Output the [x, y] coordinate of the center of the cell containing the given text.  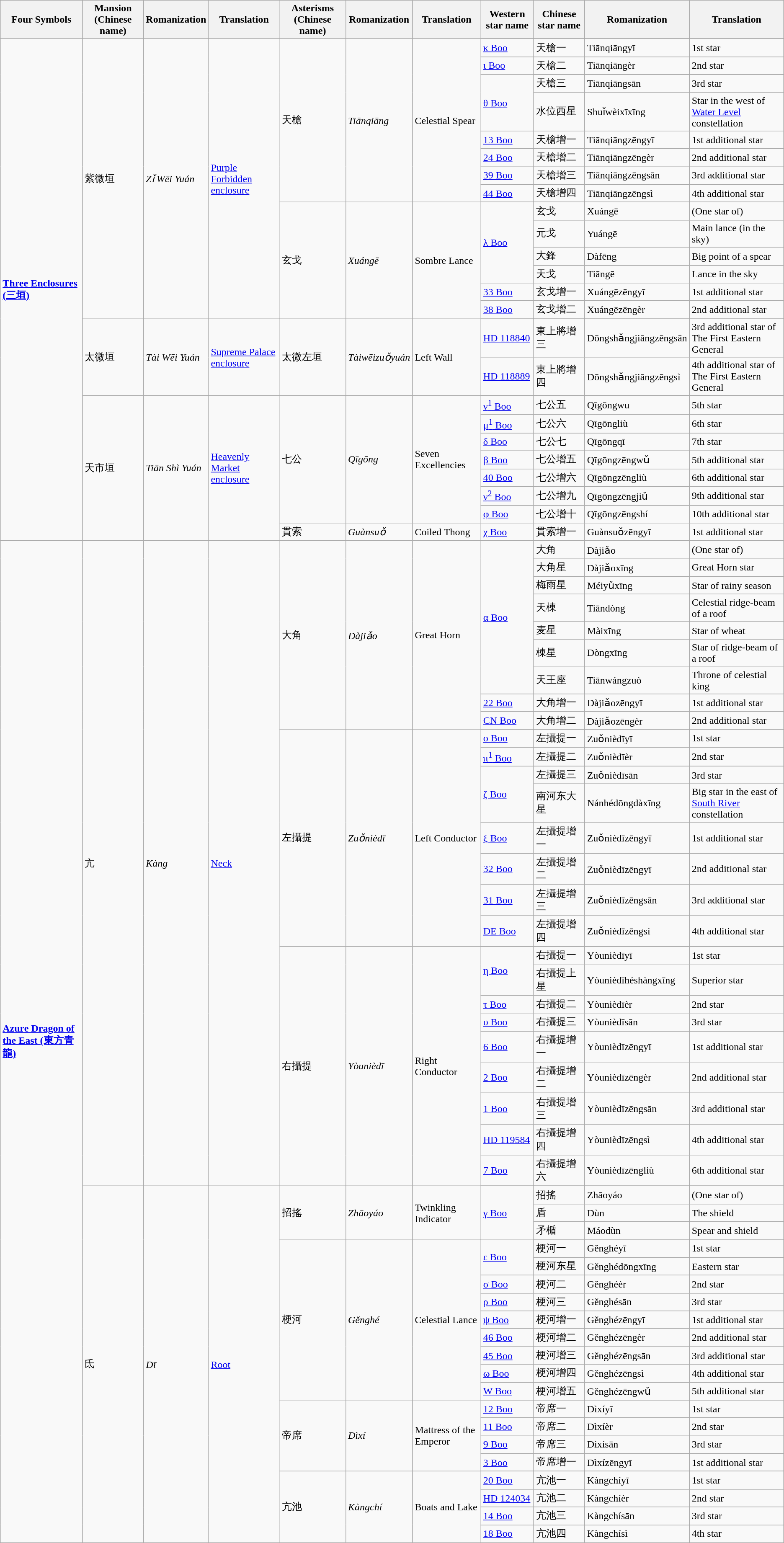
9th additional star [736, 496]
Guànsuǒ [379, 532]
Neck [244, 864]
Dùn [637, 1213]
Great Horn star [736, 568]
Tiānqiāng [379, 121]
44 Boo [507, 194]
玄戈增二 [559, 310]
Dàjiǎozēngèr [637, 720]
Zǐ Wēi Yuán [176, 179]
Supreme Palace enclosure [244, 357]
υ Boo [507, 1022]
Tiānqiāngyī [637, 48]
Coiled Thong [446, 532]
七公 [313, 459]
κ Boo [507, 48]
Màixīng [637, 631]
Gěnghésān [637, 1302]
七公增五 [559, 460]
Gěnghézēngsì [637, 1374]
Yòunièdīzēngyī [637, 1047]
ψ Boo [507, 1320]
Qīgōngzēngshí [637, 514]
Xuángēzēngyī [637, 292]
右攝提增三 [559, 1109]
天槍增一 [559, 140]
Guànsuǒzēngyī [637, 532]
右攝提二 [559, 1004]
46 Boo [507, 1338]
5th star [736, 405]
南河东大星 [559, 803]
Dàjiǎozēngyī [637, 703]
右攝提增二 [559, 1078]
Yòunièdīyī [637, 956]
20 Boo [507, 1480]
Dìxísān [637, 1445]
12 Boo [507, 1409]
左攝提 [313, 838]
大角星 [559, 568]
Zuǒnièdī [379, 838]
帝席增一 [559, 1463]
東上將增三 [559, 338]
2 Boo [507, 1078]
Left Wall [446, 357]
亢 [113, 864]
Qīgōngwu [637, 405]
Qīgōngzēngjiǔ [637, 496]
Big star in the east of South River constellation [736, 803]
Tiān Shì Yuán [176, 468]
玄戈增一 [559, 292]
天王座 [559, 680]
Three Enclosures (三垣) [41, 290]
亢池 [313, 1507]
梗河三 [559, 1302]
天槍增三 [559, 176]
Seven Excellencies [446, 459]
λ Boo [507, 243]
Qīgōngliù [637, 424]
Four Symbols [41, 20]
亢池四 [559, 1534]
Zuǒnièdīyī [637, 739]
右攝提增四 [559, 1140]
Gěnghéyī [637, 1249]
ι Boo [507, 65]
Lance in the sky [736, 274]
Celestial Spear [446, 121]
Qīgōng [379, 459]
Gěnghézēngyī [637, 1320]
天槍 [313, 121]
31 Boo [507, 900]
Great Horn [446, 635]
Dōngshǎngjiāngzēngsì [637, 377]
HD 118840 [507, 338]
φ Boo [507, 514]
χ Boo [507, 532]
右攝提 [313, 1066]
Tàiwēizuǒyuán [379, 357]
貫索增一 [559, 532]
七公增六 [559, 477]
天槍二 [559, 65]
11 Boo [507, 1427]
左攝提增四 [559, 931]
Qīgōngqī [637, 442]
Dòngxīng [637, 653]
右攝提三 [559, 1022]
9 Boo [507, 1445]
40 Boo [507, 477]
ω Boo [507, 1374]
梗河增一 [559, 1320]
Yòunièdīèr [637, 1004]
右攝提增六 [559, 1171]
亢池一 [559, 1480]
Purple Forbidden enclosure [244, 179]
Nánhédōngdàxīng [637, 803]
七公增九 [559, 496]
帝席三 [559, 1445]
Dìxízēngyī [637, 1463]
Sombre Lance [446, 261]
太微垣 [113, 357]
棟星 [559, 653]
帝席 [313, 1436]
24 Boo [507, 157]
Heavenly Market enclosure [244, 468]
天棟 [559, 608]
左攝提二 [559, 756]
HD 118889 [507, 377]
Gěnghézēngèr [637, 1338]
Tiānqiāngzēngsì [637, 194]
38 Boo [507, 310]
Gěnghéèr [637, 1284]
左攝提一 [559, 739]
Tiānqiāngzēngyī [637, 140]
Tiānqiāngsān [637, 84]
矛楯 [559, 1231]
1 Boo [507, 1109]
ξ Boo [507, 838]
Gěnghé [379, 1320]
Throne of celestial king [736, 680]
Tiāndòng [637, 608]
Yòunièdīzēngliù [637, 1171]
帝席一 [559, 1409]
Western star name [507, 20]
α Boo [507, 617]
氐 [113, 1365]
梗河增五 [559, 1391]
ο Boo [507, 739]
Root [244, 1365]
帝席二 [559, 1427]
ν2 Boo [507, 496]
Boats and Lake [446, 1507]
ε Boo [507, 1257]
天市垣 [113, 468]
HD 124034 [507, 1498]
3rd additional star of The First Eastern General [736, 338]
梅雨星 [559, 586]
Spear and shield [736, 1231]
Máodùn [637, 1231]
左攝提增二 [559, 869]
Mansion (Chinese name) [113, 20]
33 Boo [507, 292]
Star of ridge-beam of a roof [736, 653]
7th star [736, 442]
Méiyǔxīng [637, 586]
Tiāngē [637, 274]
左攝提三 [559, 775]
七公七 [559, 442]
七公五 [559, 405]
大角增一 [559, 703]
麦星 [559, 631]
梗河增三 [559, 1355]
Left Conductor [446, 838]
Shuǐwèixīxīng [637, 111]
W Boo [507, 1391]
梗河增二 [559, 1338]
Dàfēng [637, 256]
13 Boo [507, 140]
Yòunièdī [379, 1066]
14 Boo [507, 1516]
32 Boo [507, 869]
亢池二 [559, 1498]
梗河 [313, 1320]
Qīgōngzēngwǔ [637, 460]
Kàngchísān [637, 1516]
Xuángēzēngèr [637, 310]
σ Boo [507, 1284]
π1 Boo [507, 756]
18 Boo [507, 1534]
β Boo [507, 460]
七公六 [559, 424]
ζ Boo [507, 794]
4th additional star of The First Eastern General [736, 377]
τ Boo [507, 1004]
Kàngchí [379, 1507]
DE Boo [507, 931]
Gěnghézēngsān [637, 1355]
Yòunièdīzēngsì [637, 1140]
ρ Boo [507, 1302]
天戈 [559, 274]
39 Boo [507, 176]
Celestial Lance [446, 1320]
Zuǒnièdīzēngsān [637, 900]
3 Boo [507, 1463]
右攝提一 [559, 956]
天槍一 [559, 48]
Tài Wēi Yuán [176, 357]
Tiānqiāngèr [637, 65]
Azure Dragon of the East (東方青龍) [41, 1042]
6 Boo [507, 1047]
梗河东星 [559, 1267]
θ Boo [507, 103]
天槍增二 [559, 157]
Star in the west of Water Level constellation [736, 111]
10th additional star [736, 514]
CN Boo [507, 720]
Kàngchíyī [637, 1480]
大角增二 [559, 720]
Gěnghézēngwǔ [637, 1391]
太微左垣 [313, 357]
天槍增四 [559, 194]
Tiānqiāngzēngèr [637, 157]
水位西星 [559, 111]
Yòunièdīsān [637, 1022]
Celestial ridge-beam of a roof [736, 608]
貫索 [313, 532]
東上將增四 [559, 377]
Superior star [736, 980]
η Boo [507, 971]
6th star [736, 424]
Yòunièdīhéshàngxīng [637, 980]
Qīgōngzēngliù [637, 477]
天槍三 [559, 84]
Asterisms (Chinese name) [313, 20]
Dìxí [379, 1436]
Yòunièdīzēngsān [637, 1109]
Mattress of the Emperor [446, 1436]
紫微垣 [113, 179]
Main lance (in the sky) [736, 234]
右攝提增一 [559, 1047]
Dī [176, 1365]
大鋒 [559, 256]
μ1 Boo [507, 424]
Star of wheat [736, 631]
Tiānwángzuò [637, 680]
梗河二 [559, 1284]
亢池三 [559, 1516]
Chinese star name [559, 20]
Zuǒnièdīzēngsì [637, 931]
Eastern star [736, 1267]
Dōngshǎngjiāngzēngsān [637, 338]
Zuǒnièdīèr [637, 756]
4th star [736, 1534]
45 Boo [507, 1355]
左攝提增一 [559, 838]
Gěnghédōngxīng [637, 1267]
Dàjiǎoxīng [637, 568]
Right Conductor [446, 1066]
22 Boo [507, 703]
ν1 Boo [507, 405]
Tiānqiāngzēngsān [637, 176]
Yuángē [637, 234]
右攝提上星 [559, 980]
γ Boo [507, 1213]
梗河一 [559, 1249]
Dìxíyī [637, 1409]
The shield [736, 1213]
Kàngchísì [637, 1534]
Kàngchíèr [637, 1498]
7 Boo [507, 1171]
Big point of a spear [736, 256]
元戈 [559, 234]
Zuǒnièdīsān [637, 775]
Star of rainy season [736, 586]
梗河增四 [559, 1374]
盾 [559, 1213]
Yòunièdīzēngèr [637, 1078]
Kàng [176, 864]
左攝提增三 [559, 900]
Dìxíèr [637, 1427]
Twinkling Indicator [446, 1213]
δ Boo [507, 442]
HD 119584 [507, 1140]
七公增十 [559, 514]
